Capture the cell that displays the provided text and extract its [x, y] central coordinate. 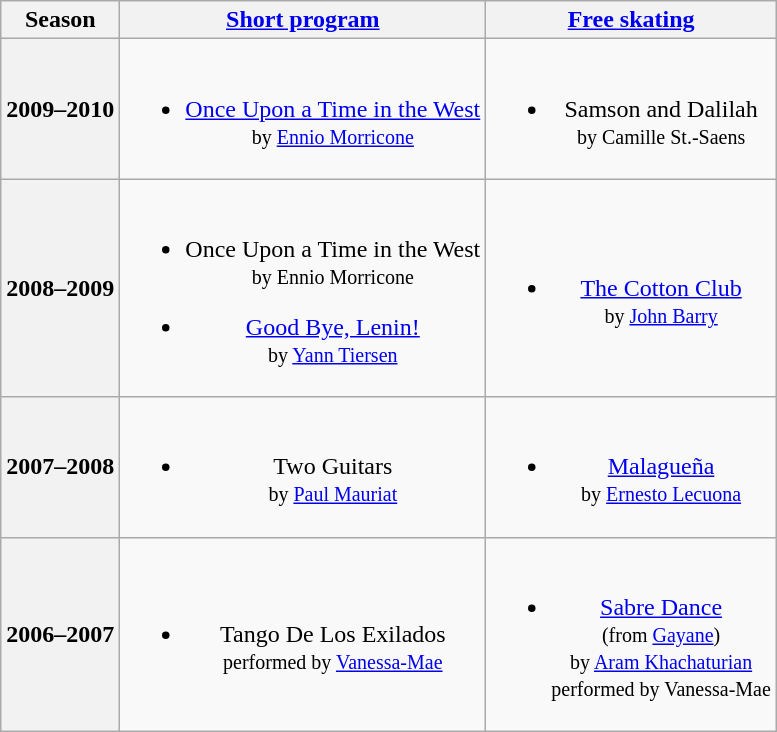
Samson and Dalilah by Camille St.-Saens [632, 109]
Sabre Dance (from Gayane) by Aram Khachaturian performed by Vanessa-Mae [632, 634]
2007–2008 [60, 467]
Once Upon a Time in the West by Ennio Morricone [303, 109]
2006–2007 [60, 634]
Free skating [632, 20]
Two Guitars by Paul Mauriat [303, 467]
Short program [303, 20]
Tango De Los Exilados performed by Vanessa-Mae [303, 634]
2009–2010 [60, 109]
Season [60, 20]
Malagueña by Ernesto Lecuona [632, 467]
The Cotton Club by John Barry [632, 288]
Once Upon a Time in the West by Ennio Morricone Good Bye, Lenin! by Yann Tiersen [303, 288]
2008–2009 [60, 288]
